Detect which cell encompasses the target text, then output its [X, Y] center coordinate. 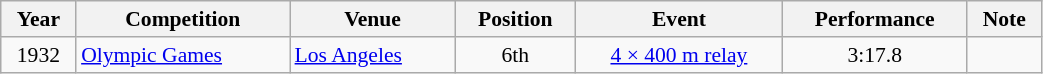
Los Angeles [373, 55]
6th [516, 55]
4 × 400 m relay [679, 55]
Competition [182, 19]
Year [38, 19]
Note [1004, 19]
Performance [875, 19]
1932 [38, 55]
Position [516, 19]
3:17.8 [875, 55]
Olympic Games [182, 55]
Event [679, 19]
Venue [373, 19]
